Output the [X, Y] coordinate of the center of the cell containing the given text.  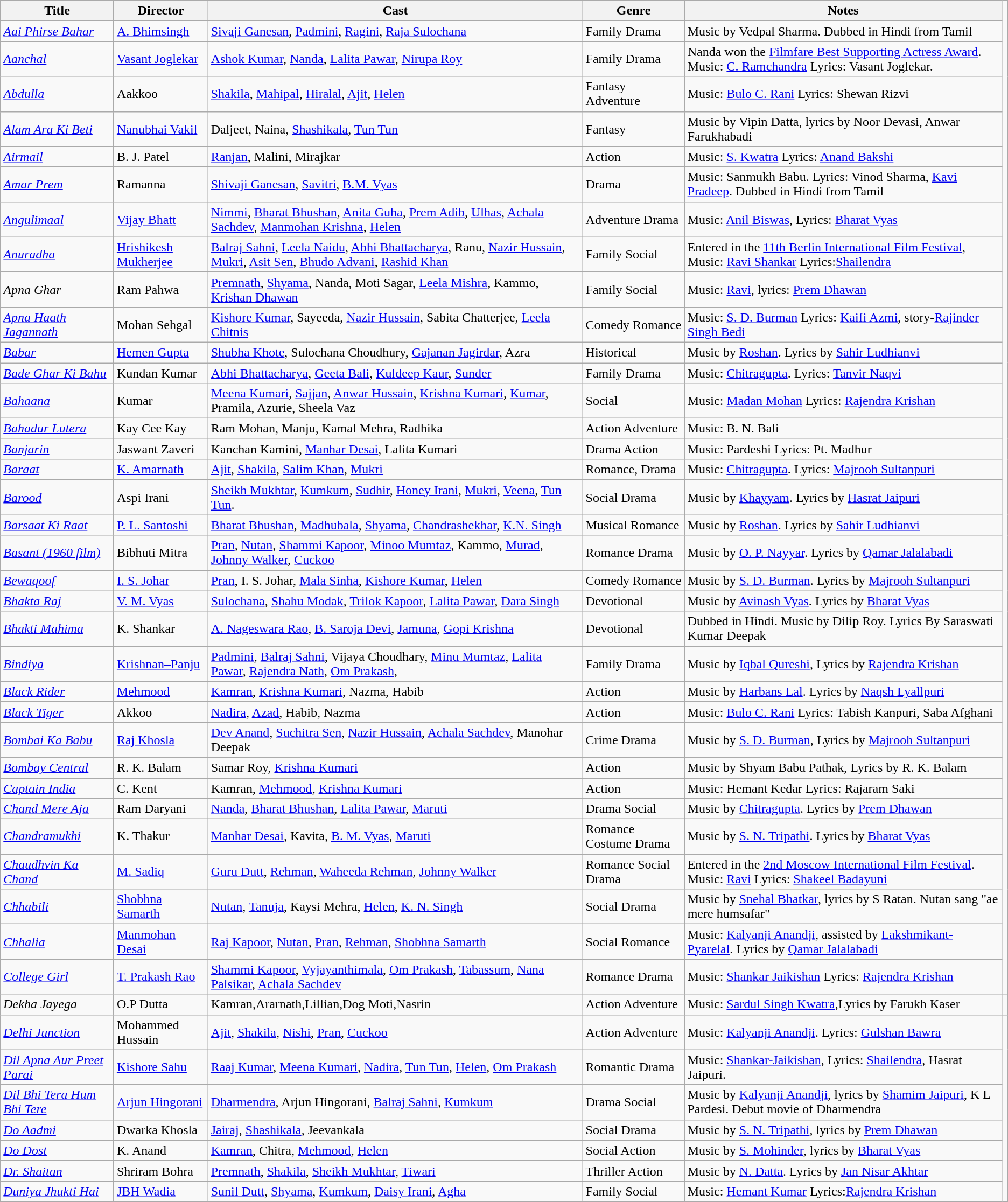
Kanchan Kamini, Manhar Desai, Lalita Kumari [395, 449]
Barood [57, 498]
Music by Iqbal Qureshi, Lyrics by Rajendra Krishan [843, 663]
Entered in the 2nd Moscow International Film Festival. Music: Ravi Lyrics: Shakeel Badayuni [843, 871]
Romance Costume Drama [633, 837]
Director [160, 11]
Adventure Drama [633, 220]
Social [633, 401]
Babar [57, 352]
Music by Chitragupta. Lyrics by Prem Dhawan [843, 809]
Sulochana, Shahu Modak, Trilok Kapoor, Lalita Pawar, Dara Singh [395, 601]
Romantic Drama [633, 1067]
B. J. Patel [160, 157]
Bibhuti Mitra [160, 553]
T. Prakash Rao [160, 977]
Apna Haath Jagannath [57, 324]
Bombai Ka Babu [57, 740]
Romance, Drama [633, 470]
Mohammed Hussain [160, 1032]
Ramanna [160, 184]
Kumar [160, 401]
Fantasy [633, 129]
Music by S. N. Tripathi. Lyrics by Bharat Vyas [843, 837]
Raj Kapoor, Nutan, Pran, Rehman, Shobhna Samarth [395, 941]
Bahaana [57, 401]
Music: Hemant Kumar Lyrics:Rajendra Krishan [843, 1191]
Ajit, Shakila, Salim Khan, Mukri [395, 470]
Do Dost [57, 1150]
Dharmendra, Arjun Hingorani, Balraj Sahni, Kumkum [395, 1102]
Bharat Bhushan, Madhubala, Shyama, Chandrashekhar, K.N. Singh [395, 525]
Music: S. D. Burman Lyrics: Kaifi Azmi, story-Rajinder Singh Bedi [843, 324]
Music: Shankar-Jaikishan, Lyrics: Shailendra, Hasrat Jaipuri. [843, 1067]
Music by O. P. Nayyar. Lyrics by Qamar Jalalabadi [843, 553]
Airmail [57, 157]
Amar Prem [57, 184]
Balraj Sahni, Leela Naidu, Abhi Bhattacharya, Ranu, Nazir Hussain, Mukri, Asit Sen, Bhudo Advani, Rashid Khan [395, 254]
Social Action [633, 1150]
Abhi Bhattacharya, Geeta Bali, Kuldeep Kaur, Sunder [395, 373]
Crime Drama [633, 740]
Apna Ghar [57, 290]
Historical [633, 352]
College Girl [57, 977]
Arjun Hingorani [160, 1102]
Music: B. N. Bali [843, 429]
Chand Mere Aja [57, 809]
Music by Vipin Datta, lyrics by Noor Devasi, Anwar Farukhabadi [843, 129]
Ajit, Shakila, Nishi, Pran, Cuckoo [395, 1032]
P. L. Santoshi [160, 525]
Music: Anil Biswas, Lyrics: Bharat Vyas [843, 220]
K. Anand [160, 1150]
Nanda, Bharat Bhushan, Lalita Pawar, Maruti [395, 809]
Social Romance [633, 941]
Music by Harbans Lal. Lyrics by Naqsh Lyallpuri [843, 691]
Dil Apna Aur Preet Parai [57, 1067]
Music: Sardul Singh Kwatra,Lyrics by Farukh Kaser [843, 1004]
Meena Kumari, Sajjan, Anwar Hussain, Krishna Kumari, Kumar, Pramila, Azurie, Sheela Vaz [395, 401]
I. S. Johar [160, 581]
Krishnan–Panju [160, 663]
Captain India [57, 788]
Aanchal [57, 59]
Music by S. D. Burman. Lyrics by Majrooh Sultanpuri [843, 581]
Music: Bulo C. Rani Lyrics: Tabish Kanpuri, Saba Afghani [843, 712]
Hrishikesh Mukherjee [160, 254]
Music by S. N. Tripathi, lyrics by Prem Dhawan [843, 1130]
Raaj Kumar, Meena Kumari, Nadira, Tun Tun, Helen, Om Prakash [395, 1067]
Music: S. Kwatra Lyrics: Anand Bakshi [843, 157]
Delhi Junction [57, 1032]
Mehmood [160, 691]
M. Sadiq [160, 871]
Ranjan, Malini, Mirajkar [395, 157]
Music: Kalyanji Anandji. Lyrics: Gulshan Bawra [843, 1032]
Nadira, Azad, Habib, Nazma [395, 712]
Shobhna Samarth [160, 907]
Abdulla [57, 94]
Kundan Kumar [160, 373]
Black Rider [57, 691]
Hemen Gupta [160, 352]
C. Kent [160, 788]
Dr. Shaitan [57, 1171]
Ram Daryani [160, 809]
Bindiya [57, 663]
Chandramukhi [57, 837]
JBH Wadia [160, 1191]
Kishore Sahu [160, 1067]
A. Nageswara Rao, B. Saroja Devi, Jamuna, Gopi Krishna [395, 629]
Romance Social Drama [633, 871]
Aakkoo [160, 94]
Bhakta Raj [57, 601]
Jairaj, Shashikala, Jeevankala [395, 1130]
Title [57, 11]
Pran, Nutan, Shammi Kapoor, Minoo Mumtaz, Kammo, Murad, Johnny Walker, Cuckoo [395, 553]
Music by Kalyanji Anandji, lyrics by Shamim Jaipuri, K L Pardesi. Debut movie of Dharmendra [843, 1102]
Barsaat Ki Raat [57, 525]
Music by N. Datta. Lyrics by Jan Nisar Akhtar [843, 1171]
Premnath, Shyama, Nanda, Moti Sagar, Leela Mishra, Kammo, Krishan Dhawan [395, 290]
Chaudhvin Ka Chand [57, 871]
Jaswant Zaveri [160, 449]
Sheikh Mukhtar, Kumkum, Sudhir, Honey Irani, Mukri, Veena, Tun Tun. [395, 498]
Music: Ravi, lyrics: Prem Dhawan [843, 290]
Music: Chitragupta. Lyrics: Tanvir Naqvi [843, 373]
Ram Pahwa [160, 290]
Bewaqoof [57, 581]
Daljeet, Naina, Shashikala, Tun Tun [395, 129]
Dev Anand, Suchitra Sen, Nazir Hussain, Achala Sachdev, Manohar Deepak [395, 740]
Banjarin [57, 449]
Akkoo [160, 712]
O.P Dutta [160, 1004]
Music by Shyam Babu Pathak, Lyrics by R. K. Balam [843, 767]
Shammi Kapoor, Vyjayanthimala, Om Prakash, Tabassum, Nana Palsikar, Achala Sachdev [395, 977]
Bade Ghar Ki Bahu [57, 373]
Bahadur Lutera [57, 429]
Kay Cee Kay [160, 429]
Black Tiger [57, 712]
Sunil Dutt, Shyama, Kumkum, Daisy Irani, Agha [395, 1191]
Music: Pardeshi Lyrics: Pt. Madhur [843, 449]
Dekha Jayega [57, 1004]
Basant (1960 film) [57, 553]
K. Amarnath [160, 470]
Ashok Kumar, Nanda, Lalita Pawar, Nirupa Roy [395, 59]
Kamran, Krishna Kumari, Nazma, Habib [395, 691]
Musical Romance [633, 525]
K. Shankar [160, 629]
Mohan Sehgal [160, 324]
Genre [633, 11]
Music: Hemant Kedar Lyrics: Rajaram Saki [843, 788]
Thriller Action [633, 1171]
Music by Avinash Vyas. Lyrics by Bharat Vyas [843, 601]
Music by S. Mohinder, lyrics by Bharat Vyas [843, 1150]
Manmohan Desai [160, 941]
Entered in the 11th Berlin International Film Festival, Music: Ravi Shankar Lyrics:Shailendra [843, 254]
Manhar Desai, Kavita, B. M. Vyas, Maruti [395, 837]
Sivaji Ganesan, Padmini, Ragini, Raja Sulochana [395, 31]
Bhakti Mahima [57, 629]
Alam Ara Ki Beti [57, 129]
Guru Dutt, Rehman, Waheeda Rehman, Johnny Walker [395, 871]
Music: Shankar Jaikishan Lyrics: Rajendra Krishan [843, 977]
Music: Bulo C. Rani Lyrics: Shewan Rizvi [843, 94]
Shivaji Ganesan, Savitri, B.M. Vyas [395, 184]
Music by S. D. Burman, Lyrics by Majrooh Sultanpuri [843, 740]
Kamran, Mehmood, Krishna Kumari [395, 788]
Music: Sanmukh Babu. Lyrics: Vinod Sharma, Kavi Pradeep. Dubbed in Hindi from Tamil [843, 184]
Anuradha [57, 254]
Do Aadmi [57, 1130]
Samar Roy, Krishna Kumari [395, 767]
Kamran, Chitra, Mehmood, Helen [395, 1150]
Shubha Khote, Sulochana Choudhury, Gajanan Jagirdar, Azra [395, 352]
Aai Phirse Bahar [57, 31]
Chhabili [57, 907]
Shakila, Mahipal, Hiralal, Ajit, Helen [395, 94]
Music by Khayyam. Lyrics by Hasrat Jaipuri [843, 498]
A. Bhimsingh [160, 31]
Fantasy Adventure [633, 94]
Duniya Jhukti Hai [57, 1191]
Premnath, Shakila, Sheikh Mukhtar, Tiwari [395, 1171]
Bombay Central [57, 767]
Music by Vedpal Sharma. Dubbed in Hindi from Tamil [843, 31]
Dwarka Khosla [160, 1130]
Nimmi, Bharat Bhushan, Anita Guha, Prem Adib, Ulhas, Achala Sachdev, Manmohan Krishna, Helen [395, 220]
Raj Khosla [160, 740]
Nutan, Tanuja, Kaysi Mehra, Helen, K. N. Singh [395, 907]
Pran, I. S. Johar, Mala Sinha, Kishore Kumar, Helen [395, 581]
Vasant Joglekar [160, 59]
Vijay Bhatt [160, 220]
Ram Mohan, Manju, Kamal Mehra, Radhika [395, 429]
Kishore Kumar, Sayeeda, Nazir Hussain, Sabita Chatterjee, Leela Chitnis [395, 324]
V. M. Vyas [160, 601]
Dubbed in Hindi. Music by Dilip Roy. Lyrics By Saraswati Kumar Deepak [843, 629]
Cast [395, 11]
Music: Madan Mohan Lyrics: Rajendra Krishan [843, 401]
Dil Bhi Tera Hum Bhi Tere [57, 1102]
Nanubhai Vakil [160, 129]
Chhalia [57, 941]
Shriram Bohra [160, 1171]
Music: Kalyanji Anandji, assisted by Lakshmikant-Pyarelal. Lyrics by Qamar Jalalabadi [843, 941]
Nanda won the Filmfare Best Supporting Actress Award. Music: C. Ramchandra Lyrics: Vasant Joglekar. [843, 59]
Music by Snehal Bhatkar, lyrics by S Ratan. Nutan sang "ae mere humsafar" [843, 907]
Drama [633, 184]
Drama Action [633, 449]
Music: Chitragupta. Lyrics: Majrooh Sultanpuri [843, 470]
R. K. Balam [160, 767]
Kamran,Ararnath,Lillian,Dog Moti,Nasrin [395, 1004]
K. Thakur [160, 837]
Baraat [57, 470]
Angulimaal [57, 220]
Notes [843, 11]
Aspi Irani [160, 498]
Padmini, Balraj Sahni, Vijaya Choudhary, Minu Mumtaz, Lalita Pawar, Rajendra Nath, Om Prakash, [395, 663]
